Pinpoint the cell where the given text exists, returning its (x, y) midpoint coordinate. 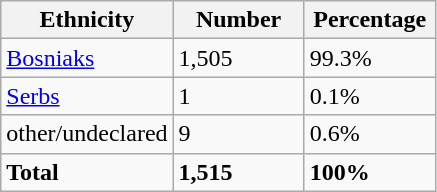
Ethnicity (87, 20)
Serbs (87, 96)
0.6% (370, 134)
other/undeclared (87, 134)
9 (238, 134)
1 (238, 96)
Percentage (370, 20)
Number (238, 20)
1,515 (238, 172)
1,505 (238, 58)
Total (87, 172)
100% (370, 172)
0.1% (370, 96)
99.3% (370, 58)
Bosniaks (87, 58)
